Capture the cell that displays the provided text and extract its (x, y) central coordinate. 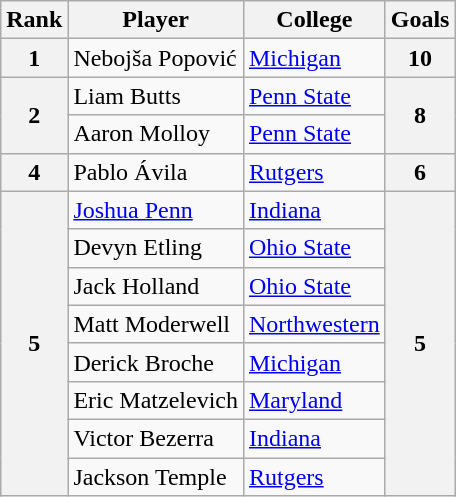
Liam Butts (156, 96)
2 (34, 115)
Matt Moderwell (156, 324)
College (314, 20)
Eric Matzelevich (156, 400)
8 (420, 115)
Northwestern (314, 324)
Victor Bezerra (156, 438)
Derick Broche (156, 362)
Maryland (314, 400)
4 (34, 172)
Player (156, 20)
Jackson Temple (156, 477)
6 (420, 172)
Aaron Molloy (156, 134)
Jack Holland (156, 286)
Rank (34, 20)
10 (420, 58)
1 (34, 58)
Nebojša Popović (156, 58)
Joshua Penn (156, 210)
Pablo Ávila (156, 172)
Devyn Etling (156, 248)
Goals (420, 20)
